Search for the cell housing the specified text and yield its [x, y] center coordinate. 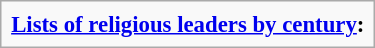
Lists of religious leaders by century: [188, 24]
